Output the [x, y] coordinate of the center of the cell containing the given text.  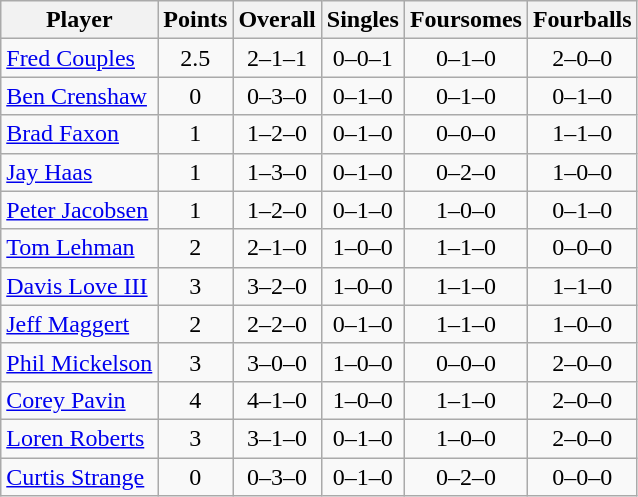
Loren Roberts [80, 438]
0–0–1 [362, 58]
2.5 [196, 58]
3–2–0 [277, 286]
Fourballs [582, 20]
Corey Pavin [80, 400]
Curtis Strange [80, 477]
Singles [362, 20]
4–1–0 [277, 400]
Player [80, 20]
4 [196, 400]
2–2–0 [277, 324]
3–0–0 [277, 362]
Jeff Maggert [80, 324]
Tom Lehman [80, 248]
Jay Haas [80, 172]
Overall [277, 20]
Ben Crenshaw [80, 96]
Foursomes [466, 20]
2–1–1 [277, 58]
2–1–0 [277, 248]
Davis Love III [80, 286]
Brad Faxon [80, 134]
Points [196, 20]
Peter Jacobsen [80, 210]
Fred Couples [80, 58]
1–3–0 [277, 172]
Phil Mickelson [80, 362]
3–1–0 [277, 438]
